Detect which cell encompasses the target text, then output its (X, Y) center coordinate. 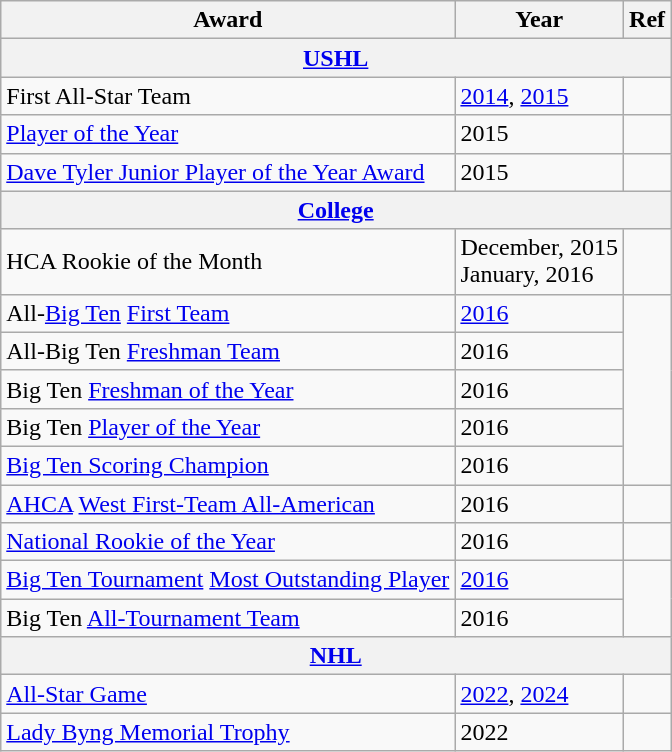
College (336, 210)
Ref (648, 20)
USHL (336, 58)
Big Ten Tournament Most Outstanding Player (228, 580)
National Rookie of the Year (228, 542)
Year (540, 20)
First All-Star Team (228, 96)
AHCA West First-Team All-American (228, 503)
Big Ten Player of the Year (228, 427)
2022 (540, 732)
December, 2015January, 2016 (540, 262)
Dave Tyler Junior Player of the Year Award (228, 172)
All-Star Game (228, 694)
All-Big Ten First Team (228, 313)
2022, 2024 (540, 694)
Lady Byng Memorial Trophy (228, 732)
Big Ten Freshman of the Year (228, 389)
2014, 2015 (540, 96)
Player of the Year (228, 134)
HCA Rookie of the Month (228, 262)
All-Big Ten Freshman Team (228, 351)
Big Ten All-Tournament Team (228, 618)
Award (228, 20)
NHL (336, 656)
Big Ten Scoring Champion (228, 465)
